Search for the cell housing the specified text and yield its [X, Y] center coordinate. 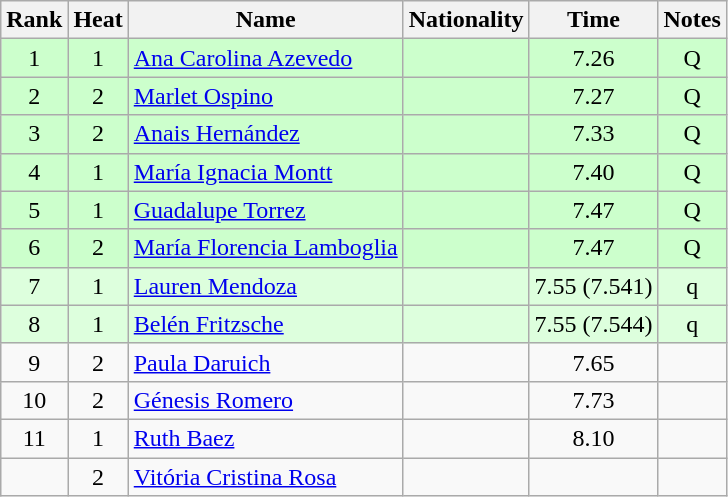
Time [594, 20]
9 [34, 362]
Name [266, 20]
7.73 [594, 400]
Génesis Romero [266, 400]
Heat [98, 20]
8 [34, 324]
7.26 [594, 58]
Guadalupe Torrez [266, 210]
7.33 [594, 134]
11 [34, 438]
6 [34, 248]
7.55 (7.541) [594, 286]
Ana Carolina Azevedo [266, 58]
7.27 [594, 96]
4 [34, 172]
Marlet Ospino [266, 96]
Vitória Cristina Rosa [266, 477]
María Ignacia Montt [266, 172]
Nationality [466, 20]
5 [34, 210]
Ruth Baez [266, 438]
Anais Hernández [266, 134]
7.40 [594, 172]
Notes [692, 20]
7.65 [594, 362]
10 [34, 400]
3 [34, 134]
María Florencia Lamboglia [266, 248]
Paula Daruich [266, 362]
7.55 (7.544) [594, 324]
Rank [34, 20]
8.10 [594, 438]
7 [34, 286]
Belén Fritzsche [266, 324]
Lauren Mendoza [266, 286]
